Identify which cell holds the provided text, then report its [x, y] central coordinate. 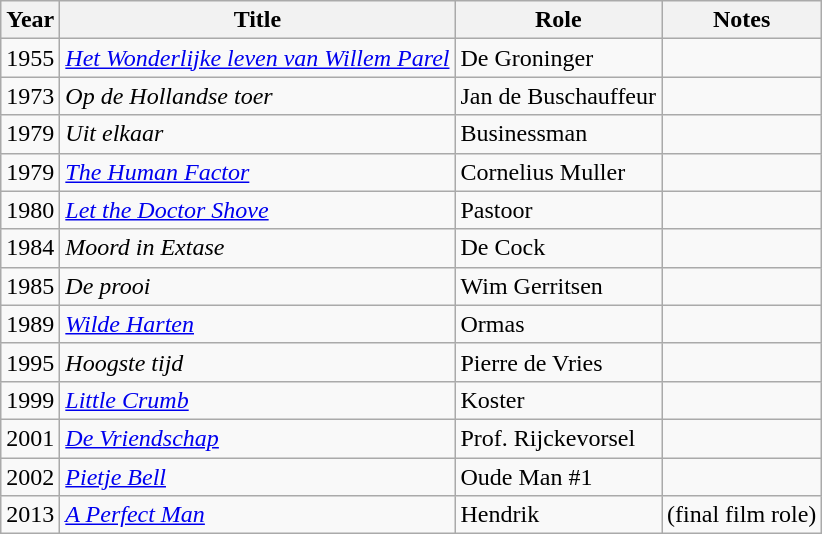
Notes [742, 20]
De Groninger [558, 58]
Wim Gerritsen [558, 286]
Jan de Buschauffeur [558, 96]
Ormas [558, 324]
De Vriendschap [258, 438]
Cornelius Muller [558, 172]
Op de Hollandse toer [258, 96]
1999 [30, 400]
Het Wonderlijke leven van Willem Parel [258, 58]
Title [258, 20]
1989 [30, 324]
De Cock [558, 248]
The Human Factor [258, 172]
Pietje Bell [258, 477]
Year [30, 20]
Pierre de Vries [558, 362]
2002 [30, 477]
1955 [30, 58]
Hoogste tijd [258, 362]
Prof. Rijckevorsel [558, 438]
Pastoor [558, 210]
De prooi [258, 286]
Role [558, 20]
2001 [30, 438]
Businessman [558, 134]
Moord in Extase [258, 248]
(final film role) [742, 515]
Uit elkaar [258, 134]
A Perfect Man [258, 515]
Let the Doctor Shove [258, 210]
Oude Man #1 [558, 477]
Koster [558, 400]
1980 [30, 210]
1995 [30, 362]
Little Crumb [258, 400]
2013 [30, 515]
1984 [30, 248]
1985 [30, 286]
Hendrik [558, 515]
1973 [30, 96]
Wilde Harten [258, 324]
